Determine the (x, y) coordinate at the center of the cell enclosing the given text.  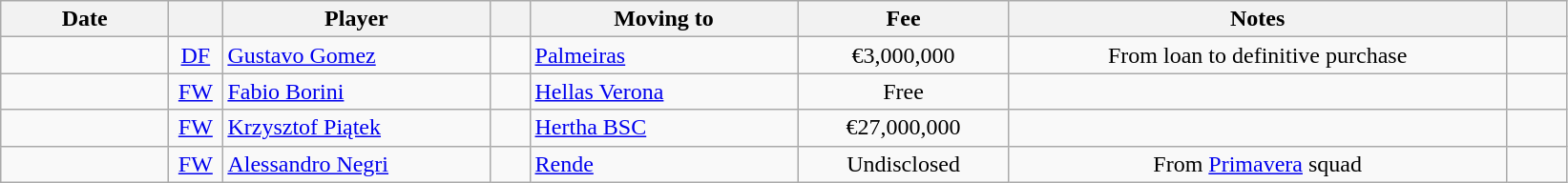
Fee (903, 19)
Free (903, 91)
Fabio Borini (357, 91)
Date (85, 19)
Palmeiras (664, 55)
Gustavo Gomez (357, 55)
From Primavera squad (1258, 164)
Rende (664, 164)
Moving to (664, 19)
€27,000,000 (903, 128)
Krzysztof Piątek (357, 128)
Alessandro Negri (357, 164)
DF (196, 55)
Player (357, 19)
Hertha BSC (664, 128)
Notes (1258, 19)
Hellas Verona (664, 91)
From loan to definitive purchase (1258, 55)
€3,000,000 (903, 55)
Undisclosed (903, 164)
